Identify which cell holds the provided text, then report its (x, y) central coordinate. 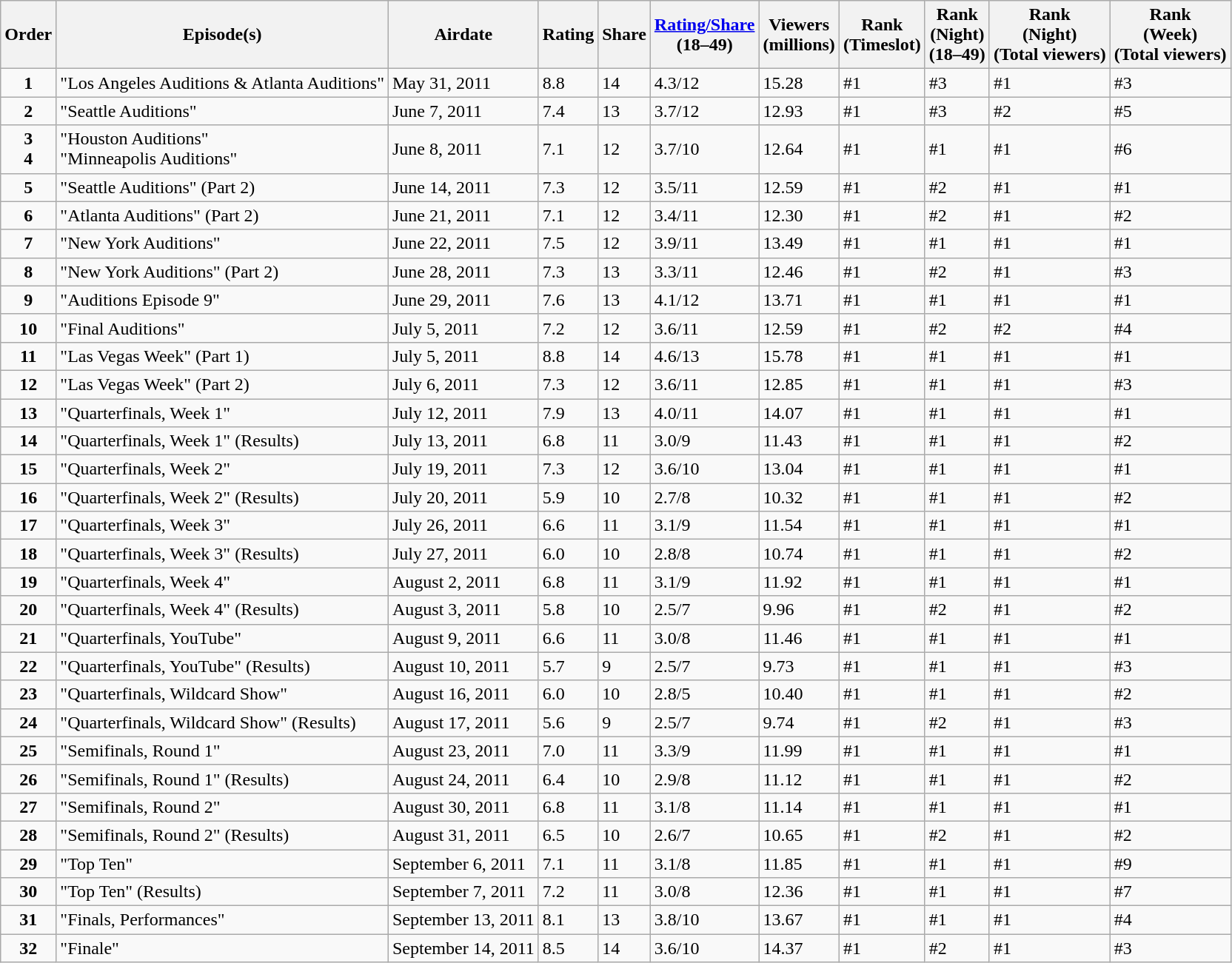
5.9 (568, 497)
"Seattle Auditions" (222, 111)
4.6/13 (705, 356)
"Los Angeles Auditions & Atlanta Auditions" (222, 83)
Share (625, 35)
June 8, 2011 (463, 150)
August 10, 2011 (463, 666)
"Top Ten" (Results) (222, 892)
13.49 (799, 244)
#9 (1170, 864)
"Semifinals, Round 1" (222, 751)
3.3/9 (705, 751)
August 16, 2011 (463, 694)
13.67 (799, 920)
11.14 (799, 807)
June 7, 2011 (463, 111)
"Quarterfinals, Week 1" (Results) (222, 441)
22 (28, 666)
15.28 (799, 83)
3.7/10 (705, 150)
2 (28, 111)
4.1/12 (705, 300)
July 12, 2011 (463, 412)
"Auditions Episode 9" (222, 300)
17 (28, 526)
5.8 (568, 610)
"Quarterfinals, Week 2" (222, 469)
"Quarterfinals, Wildcard Show" (222, 694)
12.36 (799, 892)
12.30 (799, 215)
"Quarterfinals, Week 4" (222, 582)
6.4 (568, 779)
7.9 (568, 412)
7 (28, 244)
#5 (1170, 111)
2.6/7 (705, 835)
"Semifinals, Round 1" (Results) (222, 779)
19 (28, 582)
"Las Vegas Week" (Part 2) (222, 384)
11.12 (799, 779)
6 (28, 215)
4.0/11 (705, 412)
#6 (1170, 150)
Episode(s) (222, 35)
6.5 (568, 835)
14.37 (799, 948)
31 (28, 920)
August 31, 2011 (463, 835)
7.4 (568, 111)
8 (28, 272)
July 20, 2011 (463, 497)
July 6, 2011 (463, 384)
Airdate (463, 35)
May 31, 2011 (463, 83)
"Final Auditions" (222, 328)
June 22, 2011 (463, 244)
24 (28, 722)
18 (28, 554)
"Las Vegas Week" (Part 1) (222, 356)
11.43 (799, 441)
11.46 (799, 638)
"New York Auditions" (222, 244)
September 7, 2011 (463, 892)
July 27, 2011 (463, 554)
3.9/11 (705, 244)
7.0 (568, 751)
20 (28, 610)
21 (28, 638)
14.07 (799, 412)
2.7/8 (705, 497)
August 3, 2011 (463, 610)
Rank(Night)(Total viewers) (1050, 35)
1 (28, 83)
"Quarterfinals, Wildcard Show" (Results) (222, 722)
3.8/10 (705, 920)
11.54 (799, 526)
11.85 (799, 864)
"Seattle Auditions" (Part 2) (222, 187)
32 (28, 948)
June 21, 2011 (463, 215)
9.96 (799, 610)
29 (28, 864)
8.1 (568, 920)
12.85 (799, 384)
5 (28, 187)
Viewers(millions) (799, 35)
"Quarterfinals, YouTube" (Results) (222, 666)
10.65 (799, 835)
Rank(Timeslot) (882, 35)
Order (28, 35)
"Quarterfinals, YouTube" (222, 638)
"Finals, Performances" (222, 920)
13.04 (799, 469)
July 13, 2011 (463, 441)
"New York Auditions" (Part 2) (222, 272)
26 (28, 779)
9.74 (799, 722)
3.4/11 (705, 215)
11.99 (799, 751)
15 (28, 469)
June 29, 2011 (463, 300)
"Semifinals, Round 2" (Results) (222, 835)
July 26, 2011 (463, 526)
30 (28, 892)
13.71 (799, 300)
3.3/11 (705, 272)
10.32 (799, 497)
23 (28, 694)
June 28, 2011 (463, 272)
3.5/11 (705, 187)
34 (28, 150)
4.3/12 (705, 83)
"Quarterfinals, Week 3" (222, 526)
27 (28, 807)
August 9, 2011 (463, 638)
8.5 (568, 948)
"Finale" (222, 948)
June 14, 2011 (463, 187)
2.8/8 (705, 554)
"Quarterfinals, Week 4" (Results) (222, 610)
Rank(Week)(Total viewers) (1170, 35)
August 23, 2011 (463, 751)
"Top Ten" (222, 864)
7.6 (568, 300)
28 (28, 835)
August 30, 2011 (463, 807)
September 14, 2011 (463, 948)
3.0/9 (705, 441)
12.64 (799, 150)
25 (28, 751)
11.92 (799, 582)
16 (28, 497)
2.8/5 (705, 694)
#7 (1170, 892)
"Quarterfinals, Week 2" (Results) (222, 497)
3.7/12 (705, 111)
Rating/Share(18–49) (705, 35)
Rank(Night)(18–49) (957, 35)
August 17, 2011 (463, 722)
9.73 (799, 666)
Rating (568, 35)
September 6, 2011 (463, 864)
2.9/8 (705, 779)
"Houston Auditions""Minneapolis Auditions" (222, 150)
"Semifinals, Round 2" (222, 807)
September 13, 2011 (463, 920)
"Atlanta Auditions" (Part 2) (222, 215)
5.6 (568, 722)
15.78 (799, 356)
7.5 (568, 244)
July 19, 2011 (463, 469)
10.74 (799, 554)
12.93 (799, 111)
August 24, 2011 (463, 779)
12.46 (799, 272)
August 2, 2011 (463, 582)
5.7 (568, 666)
10.40 (799, 694)
"Quarterfinals, Week 3" (Results) (222, 554)
"Quarterfinals, Week 1" (222, 412)
